From the cell containing the given text, extract its center point as (X, Y) coordinate. 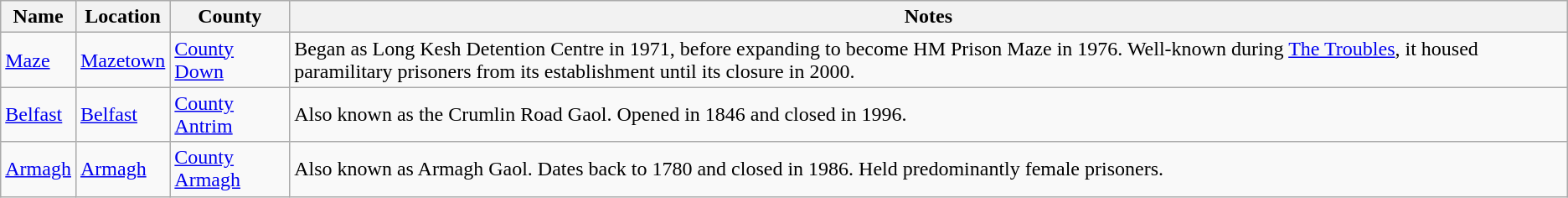
County Armagh (230, 169)
Notes (929, 17)
Also known as Armagh Gaol. Dates back to 1780 and closed in 1986. Held predominantly female prisoners. (929, 169)
Name (39, 17)
Also known as the Crumlin Road Gaol. Opened in 1846 and closed in 1996. (929, 114)
Location (122, 17)
County Antrim (230, 114)
Mazetown (122, 60)
Maze (39, 60)
County Down (230, 60)
County (230, 17)
